Return the [x, y] coordinate for the center point of the cell that contains the specified text.  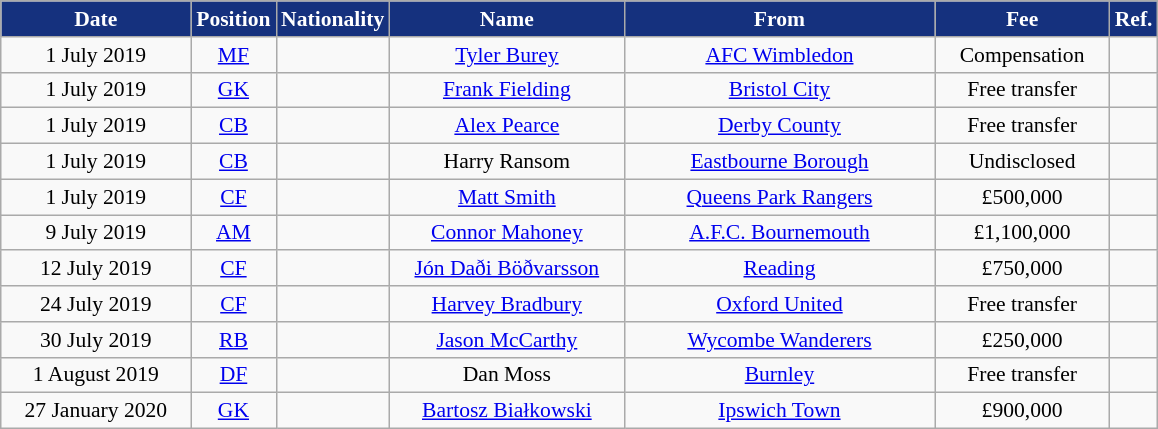
Nationality [332, 19]
Matt Smith [506, 197]
Name [506, 19]
Jason McCarthy [506, 340]
Alex Pearce [506, 126]
1 August 2019 [96, 375]
AFC Wimbledon [779, 55]
Wycombe Wanderers [779, 340]
£500,000 [1022, 197]
From [779, 19]
AM [234, 233]
Oxford United [779, 304]
Bristol City [779, 90]
Frank Fielding [506, 90]
£900,000 [1022, 411]
Derby County [779, 126]
Jón Daði Böðvarsson [506, 269]
Dan Moss [506, 375]
Ipswich Town [779, 411]
£250,000 [1022, 340]
Queens Park Rangers [779, 197]
Undisclosed [1022, 162]
Compensation [1022, 55]
DF [234, 375]
Connor Mahoney [506, 233]
Date [96, 19]
Tyler Burey [506, 55]
RB [234, 340]
Harry Ransom [506, 162]
£1,100,000 [1022, 233]
Eastbourne Borough [779, 162]
27 January 2020 [96, 411]
Ref. [1134, 19]
Bartosz Białkowski [506, 411]
MF [234, 55]
£750,000 [1022, 269]
12 July 2019 [96, 269]
Fee [1022, 19]
30 July 2019 [96, 340]
9 July 2019 [96, 233]
Burnley [779, 375]
Reading [779, 269]
Harvey Bradbury [506, 304]
Position [234, 19]
A.F.C. Bournemouth [779, 233]
24 July 2019 [96, 304]
